Scan for the cell matching the given text and deliver its [x, y] coordinate at center. 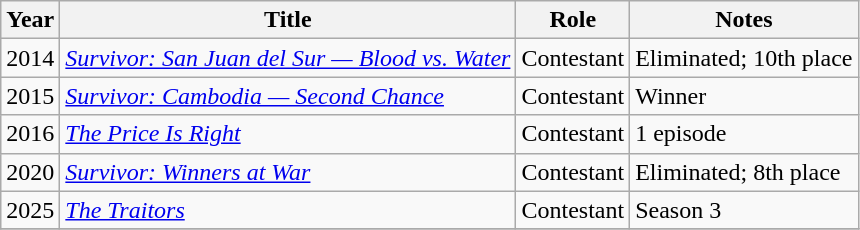
Eliminated; 8th place [744, 172]
Season 3 [744, 210]
Notes [744, 20]
Survivor: San Juan del Sur — Blood vs. Water [288, 58]
Eliminated; 10th place [744, 58]
Survivor: Winners at War [288, 172]
The Price Is Right [288, 134]
1 episode [744, 134]
Title [288, 20]
2014 [30, 58]
2020 [30, 172]
Year [30, 20]
The Traitors [288, 210]
2025 [30, 210]
Winner [744, 96]
Survivor: Cambodia — Second Chance [288, 96]
2016 [30, 134]
2015 [30, 96]
Role [573, 20]
